Search for the cell housing the specified text and yield its [x, y] center coordinate. 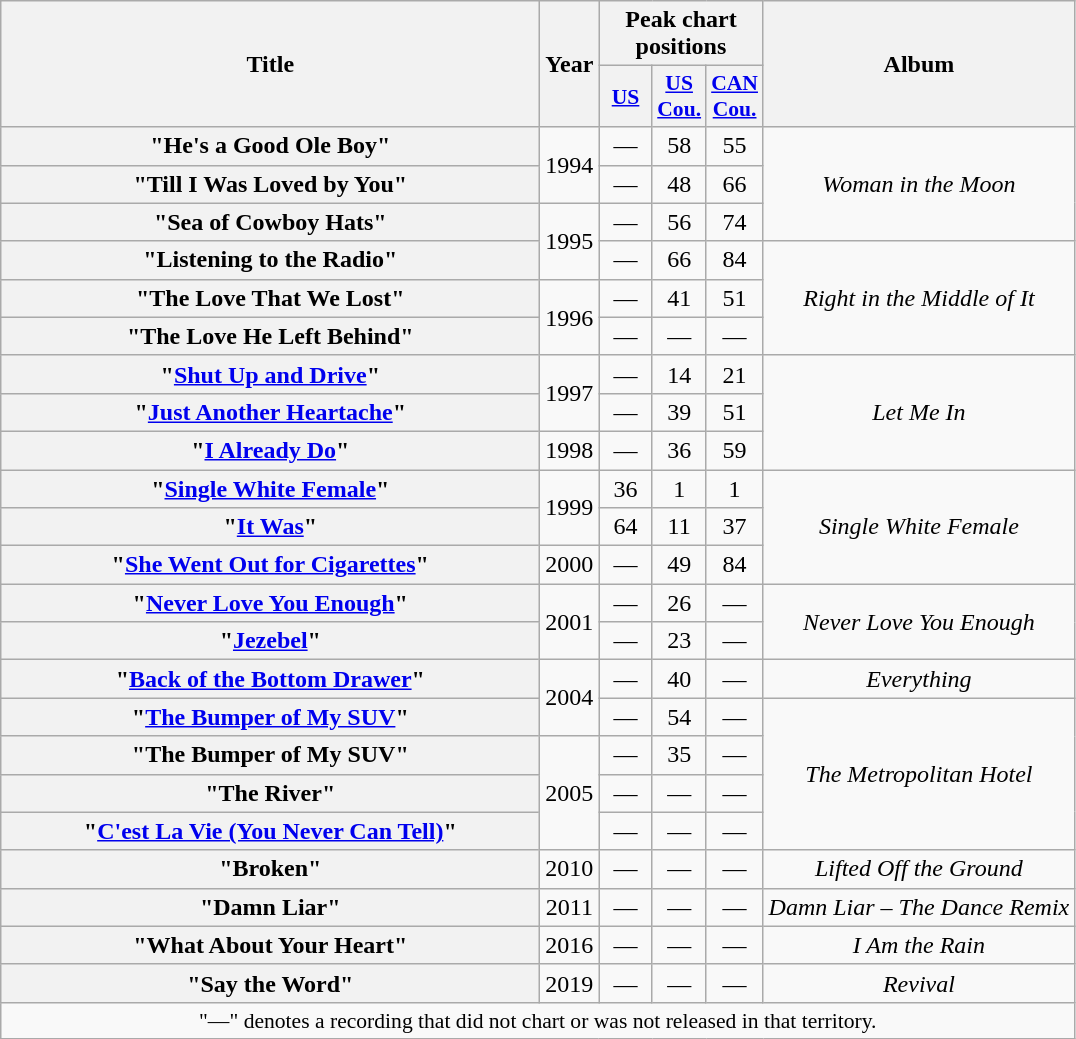
"Till I Was Loved by You" [270, 184]
"The River" [270, 793]
"Broken" [270, 869]
"C'est La Vie (You Never Can Tell)" [270, 831]
55 [734, 146]
21 [734, 374]
58 [679, 146]
2010 [570, 869]
"The Love That We Lost" [270, 298]
"Sea of Cowboy Hats" [270, 222]
1995 [570, 241]
56 [679, 222]
41 [679, 298]
"—" denotes a recording that did not chart or was not released in that territory. [538, 1020]
48 [679, 184]
64 [626, 527]
Lifted Off the Ground [919, 869]
"She Went Out for Cigarettes" [270, 565]
26 [679, 603]
Let Me In [919, 412]
2016 [570, 945]
Woman in the Moon [919, 184]
39 [679, 412]
23 [679, 641]
CANCou. [734, 96]
Revival [919, 983]
1994 [570, 165]
Everything [919, 679]
The Metropolitan Hotel [919, 774]
Right in the Middle of It [919, 298]
"Just Another Heartache" [270, 412]
"He's a Good Ole Boy" [270, 146]
11 [679, 527]
2000 [570, 565]
USCou. [679, 96]
2004 [570, 698]
35 [679, 755]
2001 [570, 622]
1996 [570, 317]
"Shut Up and Drive" [270, 374]
74 [734, 222]
US [626, 96]
59 [734, 450]
"Say the Word" [270, 983]
"Damn Liar" [270, 907]
"Jezebel" [270, 641]
"Listening to the Radio" [270, 260]
2005 [570, 793]
"What About Your Heart" [270, 945]
"I Already Do" [270, 450]
54 [679, 717]
Title [270, 64]
2011 [570, 907]
49 [679, 565]
14 [679, 374]
1997 [570, 393]
1998 [570, 450]
Never Love You Enough [919, 622]
"It Was" [270, 527]
37 [734, 527]
"The Love He Left Behind" [270, 336]
1999 [570, 508]
"Back of the Bottom Drawer" [270, 679]
I Am the Rain [919, 945]
2019 [570, 983]
Peak chart positions [681, 34]
Damn Liar – The Dance Remix [919, 907]
Album [919, 64]
Single White Female [919, 527]
"Never Love You Enough" [270, 603]
Year [570, 64]
40 [679, 679]
"Single White Female" [270, 489]
